Determine the [X, Y] coordinate at the center of the cell enclosing the given text.  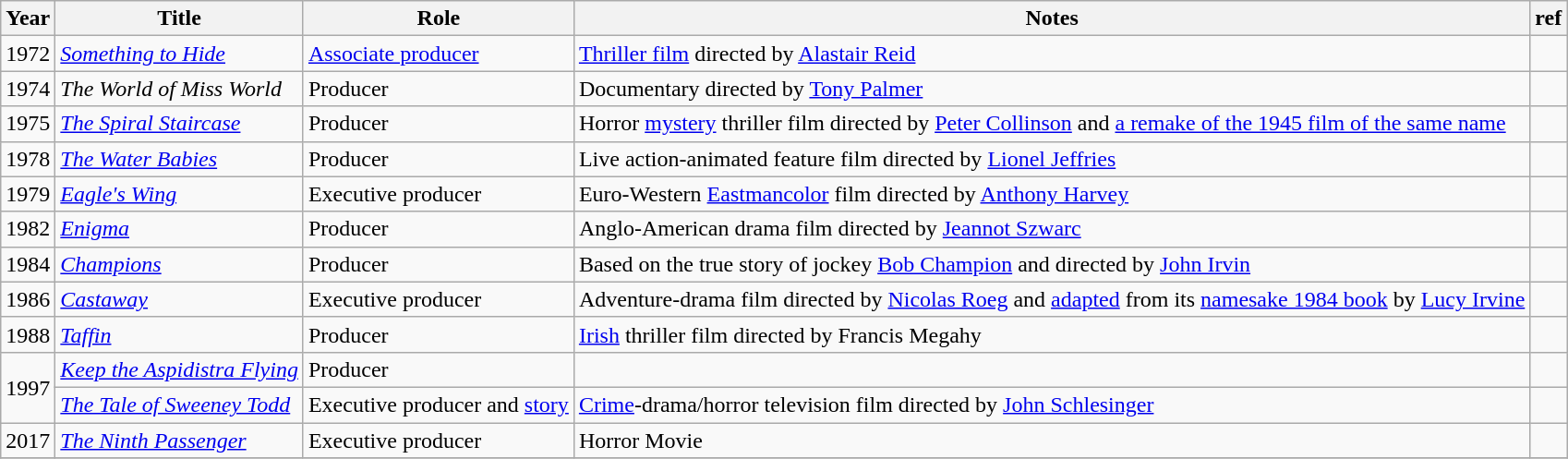
1988 [28, 334]
Enigma [179, 229]
1974 [28, 89]
Champions [179, 264]
Keep the Aspidistra Flying [179, 369]
1986 [28, 299]
The Ninth Passenger [179, 441]
Eagle's Wing [179, 194]
Associate producer [438, 54]
The Spiral Staircase [179, 124]
Anglo-American drama film directed by Jeannot Szwarc [1051, 229]
1978 [28, 159]
The World of Miss World [179, 89]
Irish thriller film directed by Francis Megahy [1051, 334]
Executive producer and story [438, 405]
1979 [28, 194]
1997 [28, 387]
Notes [1051, 18]
1975 [28, 124]
Year [28, 18]
Horror Movie [1051, 441]
The Water Babies [179, 159]
Thriller film directed by Alastair Reid [1051, 54]
Title [179, 18]
1972 [28, 54]
Adventure-drama film directed by Nicolas Roeg and adapted from its namesake 1984 book by Lucy Irvine [1051, 299]
Live action-animated feature film directed by Lionel Jeffries [1051, 159]
Horror mystery thriller film directed by Peter Collinson and a remake of the 1945 film of the same name [1051, 124]
The Tale of Sweeney Todd [179, 405]
1984 [28, 264]
2017 [28, 441]
Something to Hide [179, 54]
Taffin [179, 334]
1982 [28, 229]
Castaway [179, 299]
ref [1549, 18]
Role [438, 18]
Crime-drama/horror television film directed by John Schlesinger [1051, 405]
Documentary directed by Tony Palmer [1051, 89]
Euro-Western Eastmancolor film directed by Anthony Harvey [1051, 194]
Based on the true story of jockey Bob Champion and directed by John Irvin [1051, 264]
